Pinpoint the cell where the given text exists, returning its (x, y) midpoint coordinate. 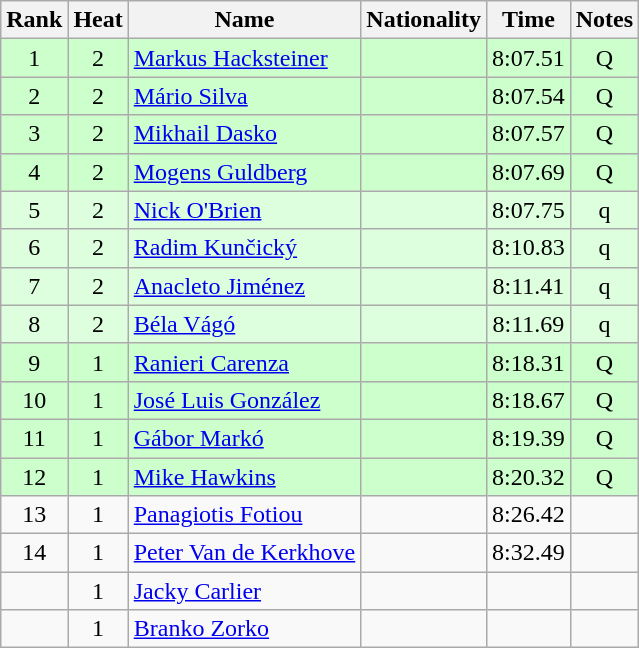
8:07.69 (529, 172)
12 (34, 477)
Notes (604, 20)
8:32.49 (529, 553)
Mário Silva (244, 96)
Heat (98, 20)
8:11.69 (529, 324)
Ranieri Carenza (244, 362)
Anacleto Jiménez (244, 286)
8:07.54 (529, 96)
Branko Zorko (244, 629)
8:07.51 (529, 58)
Nick O'Brien (244, 210)
8:11.41 (529, 286)
4 (34, 172)
Name (244, 20)
Jacky Carlier (244, 591)
10 (34, 400)
Panagiotis Fotiou (244, 515)
José Luis González (244, 400)
Time (529, 20)
Radim Kunčický (244, 248)
Mike Hawkins (244, 477)
Nationality (424, 20)
Gábor Markó (244, 438)
8:20.32 (529, 477)
Béla Vágó (244, 324)
8:26.42 (529, 515)
Mikhail Dasko (244, 134)
11 (34, 438)
7 (34, 286)
6 (34, 248)
9 (34, 362)
8 (34, 324)
8:07.75 (529, 210)
8:18.31 (529, 362)
Peter Van de Kerkhove (244, 553)
3 (34, 134)
8:19.39 (529, 438)
8:10.83 (529, 248)
8:18.67 (529, 400)
13 (34, 515)
Markus Hacksteiner (244, 58)
Rank (34, 20)
8:07.57 (529, 134)
5 (34, 210)
Mogens Guldberg (244, 172)
14 (34, 553)
